Provide the (x, y) coordinate of the cell's center where the given text is located.  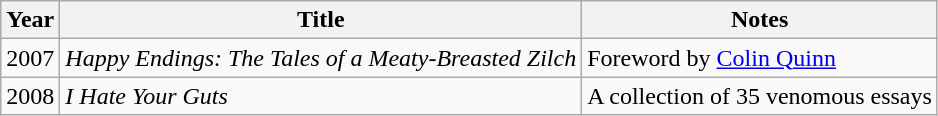
Foreword by Colin Quinn (760, 58)
Notes (760, 20)
Year (30, 20)
2008 (30, 96)
I Hate Your Guts (321, 96)
2007 (30, 58)
Happy Endings: The Tales of a Meaty-Breasted Zilch (321, 58)
A collection of 35 venomous essays (760, 96)
Title (321, 20)
